Provide the (X, Y) coordinate of the cell's center where the given text is located.  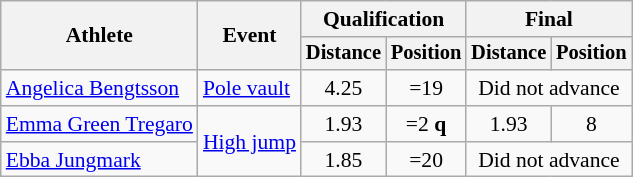
=19 (426, 88)
=2 q (426, 124)
High jump (250, 142)
Athlete (100, 36)
Pole vault (250, 88)
Emma Green Tregaro (100, 124)
Qualification (384, 19)
Did not advance (548, 88)
8 (591, 124)
Event (250, 36)
Angelica Bengtsson (100, 88)
4.25 (344, 88)
Final (548, 19)
